Find where the given text appears and provide that cell's center as (X, Y) coordinate. 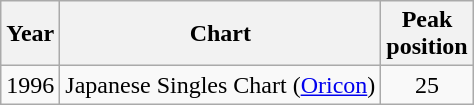
Peakposition (427, 34)
Year (30, 34)
1996 (30, 85)
25 (427, 85)
Chart (220, 34)
Japanese Singles Chart (Oricon) (220, 85)
